Locate the cell with the specified text and output its (X, Y) center coordinate. 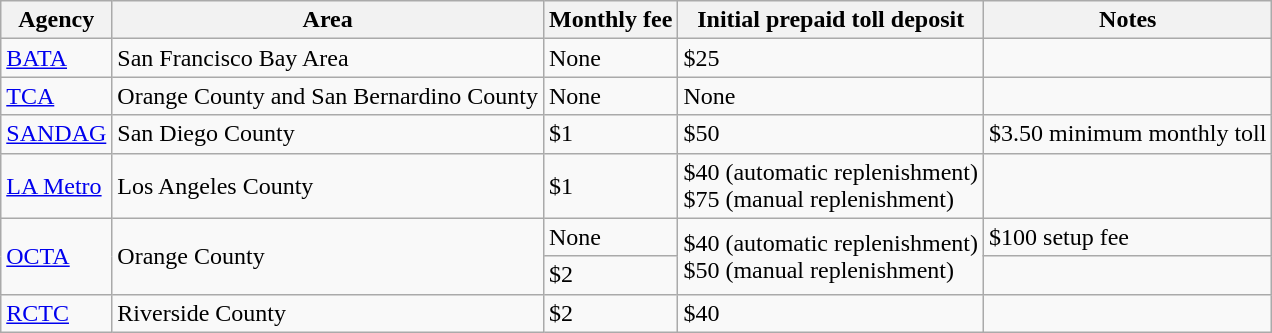
BATA (56, 58)
$40 (automatic replenishment)$50 (manual replenishment) (831, 256)
Orange County and San Bernardino County (328, 96)
$50 (831, 134)
San Diego County (328, 134)
RCTC (56, 313)
Notes (1128, 20)
$40 (automatic replenishment)$75 (manual replenishment) (831, 186)
Monthly fee (610, 20)
LA Metro (56, 186)
San Francisco Bay Area (328, 58)
SANDAG (56, 134)
TCA (56, 96)
Orange County (328, 256)
$3.50 minimum monthly toll (1128, 134)
Los Angeles County (328, 186)
Initial prepaid toll deposit (831, 20)
Area (328, 20)
$40 (831, 313)
OCTA (56, 256)
$25 (831, 58)
$100 setup fee (1128, 237)
Riverside County (328, 313)
Agency (56, 20)
